Return [x, y] of the center of cell containing provided text 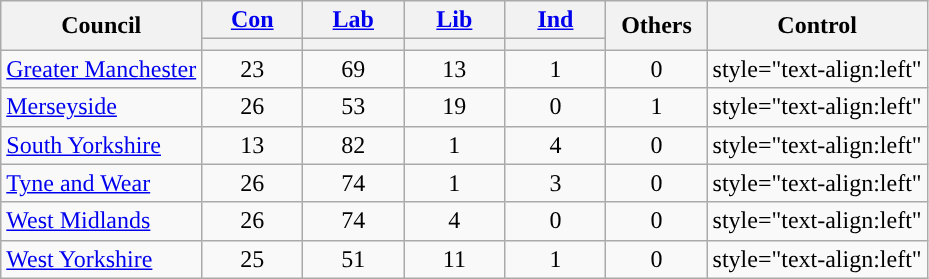
Others [656, 26]
Control [817, 26]
Tyne and Wear [102, 183]
11 [454, 259]
Lib [454, 20]
West Yorkshire [102, 259]
Merseyside [102, 107]
Lab [354, 20]
25 [252, 259]
Con [252, 20]
West Midlands [102, 221]
19 [454, 107]
69 [354, 69]
23 [252, 69]
3 [556, 183]
82 [354, 145]
51 [354, 259]
South Yorkshire [102, 145]
Ind [556, 20]
Greater Manchester [102, 69]
53 [354, 107]
Council [102, 26]
